Locate the cell with the specified text and output its (x, y) center coordinate. 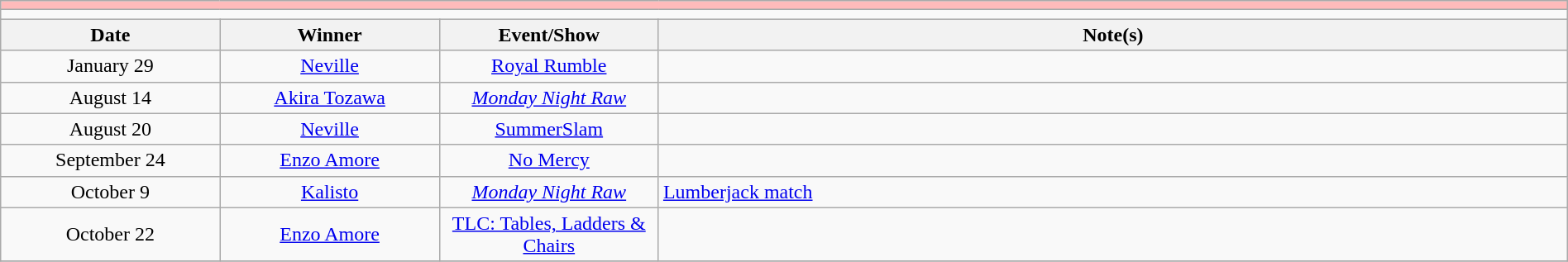
Date (111, 35)
SummerSlam (549, 129)
August 20 (111, 129)
Kalisto (329, 192)
October 9 (111, 192)
Note(s) (1113, 35)
August 14 (111, 98)
September 24 (111, 160)
Royal Rumble (549, 66)
No Mercy (549, 160)
Akira Tozawa (329, 98)
TLC: Tables, Ladders & Chairs (549, 235)
January 29 (111, 66)
October 22 (111, 235)
Event/Show (549, 35)
Lumberjack match (1113, 192)
Winner (329, 35)
